From the cell containing the given text, extract its center point as (X, Y) coordinate. 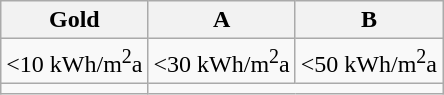
Gold (74, 20)
B (368, 20)
A (222, 20)
<10 kWh/m2a (74, 62)
<30 kWh/m2a (222, 62)
<50 kWh/m2a (368, 62)
